Pinpoint the cell where the given text exists, returning its (x, y) midpoint coordinate. 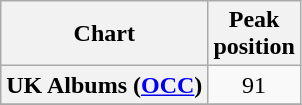
91 (254, 85)
Chart (104, 34)
Peakposition (254, 34)
UK Albums (OCC) (104, 85)
